Scan for the cell matching the given text and deliver its (X, Y) coordinate at center. 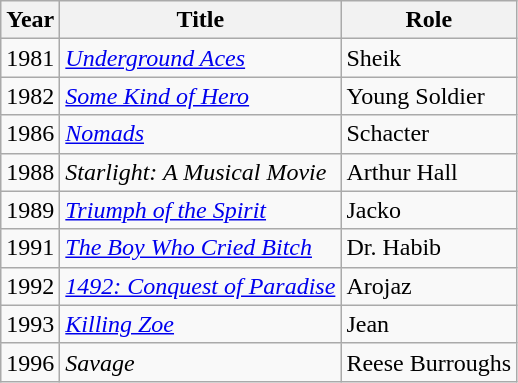
1992 (30, 286)
Young Soldier (429, 96)
Sheik (429, 58)
Role (429, 20)
Dr. Habib (429, 248)
1993 (30, 324)
1982 (30, 96)
Nomads (200, 134)
1996 (30, 362)
1492: Conquest of Paradise (200, 286)
Starlight: A Musical Movie (200, 172)
1989 (30, 210)
1988 (30, 172)
1991 (30, 248)
Underground Aces (200, 58)
Killing Zoe (200, 324)
1981 (30, 58)
The Boy Who Cried Bitch (200, 248)
Arthur Hall (429, 172)
Some Kind of Hero (200, 96)
1986 (30, 134)
Reese Burroughs (429, 362)
Arojaz (429, 286)
Year (30, 20)
Title (200, 20)
Savage (200, 362)
Schacter (429, 134)
Jacko (429, 210)
Jean (429, 324)
Triumph of the Spirit (200, 210)
